Locate the cell with the specified text and output its (x, y) center coordinate. 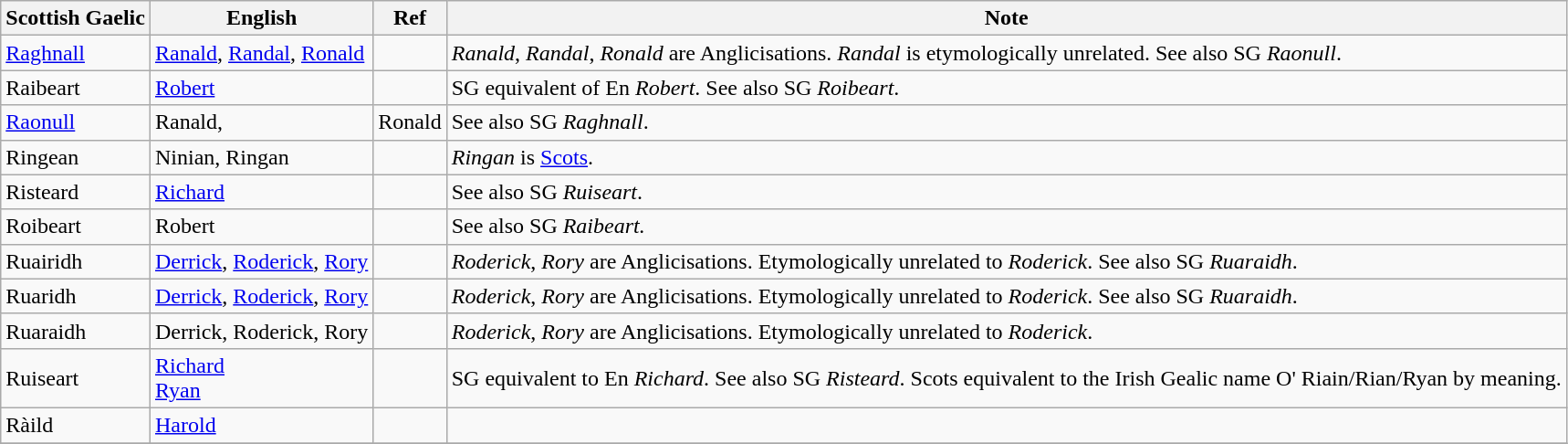
Raonull (76, 122)
Ruaraidh (76, 331)
Ninian, Ringan (261, 157)
Ranald, (261, 122)
Ronald (410, 122)
SG equivalent to En Richard. See also SG Risteard. Scots equivalent to the Irish Gealic name O' Riain/Rian/Ryan by meaning. (1006, 378)
Raibeart (76, 88)
Ranald, Randal, Ronald (261, 53)
Ruairidh (76, 261)
Ringean (76, 157)
Ràild (76, 425)
See also SG Raghnall. (1006, 122)
See also SG Raibeart. (1006, 227)
Ruiseart (76, 378)
See also SG Ruiseart. (1006, 192)
Ruaridh (76, 296)
SG equivalent of En Robert. See also SG Roibeart. (1006, 88)
Note (1006, 18)
Harold (261, 425)
Risteard (76, 192)
Raghnall (76, 53)
Scottish Gaelic (76, 18)
Richard (261, 192)
Ranald, Randal, Ronald are Anglicisations. Randal is etymologically unrelated. See also SG Raonull. (1006, 53)
Ref (410, 18)
Roibeart (76, 227)
RichardRyan (261, 378)
Roderick, Rory are Anglicisations. Etymologically unrelated to Roderick. (1006, 331)
English (261, 18)
Ringan is Scots. (1006, 157)
